For the text-containing cell, return its midpoint in [x, y] coordinate format. 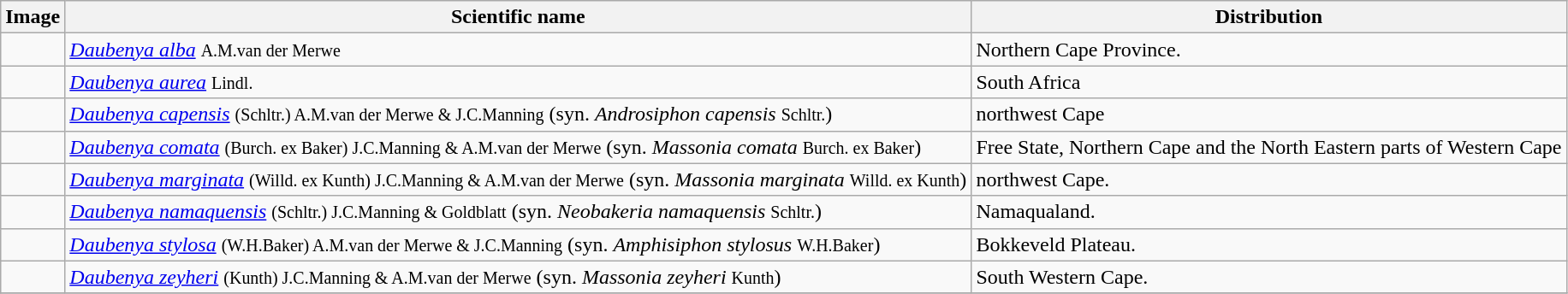
Daubenya comata (Burch. ex Baker) J.C.Manning & A.M.van der Merwe (syn. Massonia comata Burch. ex Baker) [519, 147]
Image [33, 17]
Daubenya zeyheri (Kunth) J.C.Manning & A.M.van der Merwe (syn. Massonia zeyheri Kunth) [519, 277]
Daubenya namaquensis (Schltr.) J.C.Manning & Goldblatt (syn. Neobakeria namaquensis Schltr.) [519, 212]
Northern Cape Province. [1268, 50]
South Africa [1268, 82]
northwest Cape [1268, 115]
Scientific name [519, 17]
Namaqualand. [1268, 212]
Daubenya stylosa (W.H.Baker) A.M.van der Merwe & J.C.Manning (syn. Amphisiphon stylosus W.H.Baker) [519, 244]
Distribution [1268, 17]
Daubenya aurea Lindl. [519, 82]
Daubenya capensis (Schltr.) A.M.van der Merwe & J.C.Manning (syn. Androsiphon capensis Schltr.) [519, 115]
Free State, Northern Cape and the North Eastern parts of Western Cape [1268, 147]
northwest Cape. [1268, 179]
Daubenya marginata (Willd. ex Kunth) J.C.Manning & A.M.van der Merwe (syn. Massonia marginata Willd. ex Kunth) [519, 179]
Daubenya alba A.M.van der Merwe [519, 50]
South Western Cape. [1268, 277]
Bokkeveld Plateau. [1268, 244]
